For the text-containing cell, return its midpoint in [x, y] coordinate format. 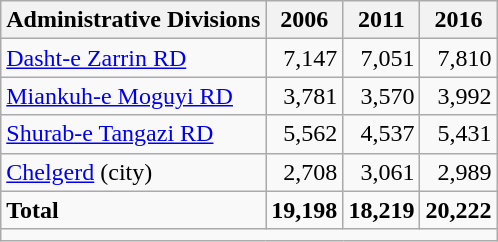
7,810 [458, 58]
Chelgerd (city) [134, 172]
Total [134, 210]
Administrative Divisions [134, 20]
5,562 [304, 134]
3,781 [304, 96]
5,431 [458, 134]
2,989 [458, 172]
20,222 [458, 210]
2006 [304, 20]
3,992 [458, 96]
3,570 [382, 96]
Miankuh-e Moguyi RD [134, 96]
Dasht-e Zarrin RD [134, 58]
Shurab-e Tangazi RD [134, 134]
18,219 [382, 210]
19,198 [304, 210]
2016 [458, 20]
7,147 [304, 58]
2,708 [304, 172]
3,061 [382, 172]
4,537 [382, 134]
7,051 [382, 58]
2011 [382, 20]
